Locate the cell with the specified text and output its [X, Y] center coordinate. 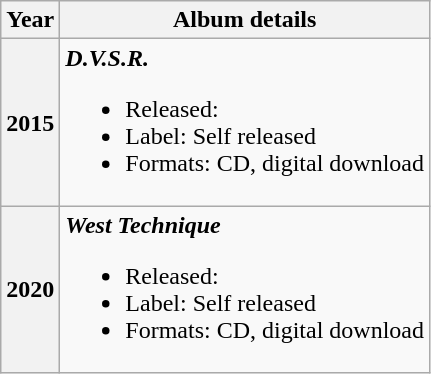
2015 [30, 122]
2020 [30, 290]
D.V.S.R.Released: Label: Self releasedFormats: CD, digital download [245, 122]
Album details [245, 20]
West TechniqueReleased: Label: Self releasedFormats: CD, digital download [245, 290]
Year [30, 20]
